From the cell containing the given text, extract its center point as (X, Y) coordinate. 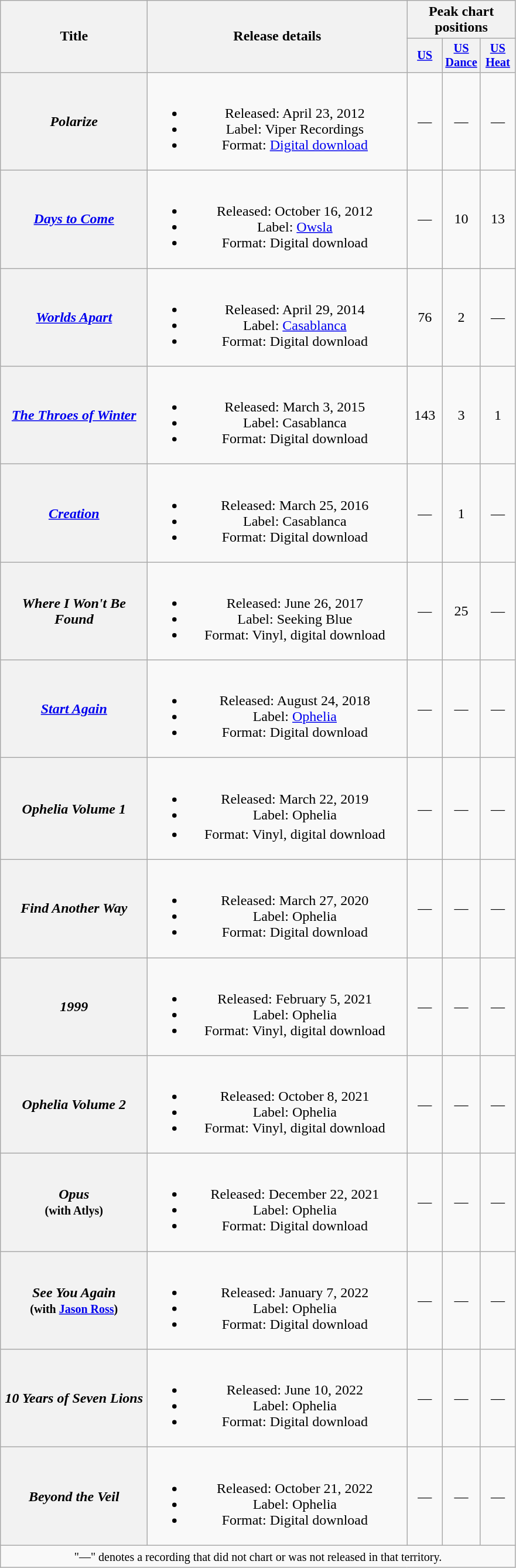
10 (462, 219)
Released: October 16, 2012Label: OwslaFormat: Digital download (278, 219)
Days to Come (74, 219)
2 (462, 318)
Peak chart positions (462, 20)
1999 (74, 1007)
143 (425, 415)
3 (462, 415)
Creation (74, 513)
See You Again(with Jason Ross) (74, 1300)
Released: February 5, 2021Label: OpheliaFormat: Vinyl, digital download (278, 1007)
US (425, 56)
Release details (278, 36)
The Throes of Winter (74, 415)
Start Again (74, 709)
Opus(with Atlys) (74, 1203)
Beyond the Veil (74, 1496)
Released: October 8, 2021Label: OpheliaFormat: Vinyl, digital download (278, 1104)
Released: March 27, 2020Label: OpheliaFormat: Digital download (278, 909)
13 (498, 219)
Released: October 21, 2022Label: OpheliaFormat: Digital download (278, 1496)
25 (462, 611)
10 Years of Seven Lions (74, 1399)
Released: June 26, 2017Label: Seeking BlueFormat: Vinyl, digital download (278, 611)
Where I Won't Be Found (74, 611)
Find Another Way (74, 909)
Released: January 7, 2022Label: OpheliaFormat: Digital download (278, 1300)
76 (425, 318)
Ophelia Volume 2 (74, 1104)
US Heat (498, 56)
US Dance (462, 56)
Polarize (74, 121)
Released: March 22, 2019Label: OpheliaFormat: Vinyl, digital download (278, 809)
Released: June 10, 2022Label: OpheliaFormat: Digital download (278, 1399)
Released: December 22, 2021Label: OpheliaFormat: Digital download (278, 1203)
Released: April 23, 2012Label: Viper RecordingsFormat: Digital download (278, 121)
Released: March 3, 2015Label: CasablancaFormat: Digital download (278, 415)
Title (74, 36)
Released: August 24, 2018Label: OpheliaFormat: Digital download (278, 709)
Released: March 25, 2016Label: CasablancaFormat: Digital download (278, 513)
Ophelia Volume 1 (74, 809)
Worlds Apart (74, 318)
Released: April 29, 2014Label: CasablancaFormat: Digital download (278, 318)
"—" denotes a recording that did not chart or was not released in that territory. (258, 1556)
